Output the (X, Y) coordinate of the center of the cell containing the given text.  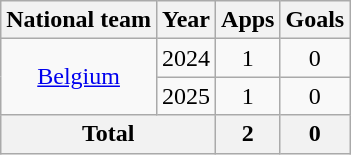
Goals (315, 20)
2024 (186, 58)
National team (79, 20)
Belgium (79, 77)
2025 (186, 96)
Year (186, 20)
2 (248, 134)
Apps (248, 20)
Total (108, 134)
